From the cell containing the given text, extract its center point as (X, Y) coordinate. 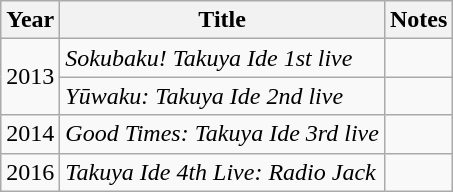
Year (30, 20)
Yūwaku: Takuya Ide 2nd live (222, 96)
2013 (30, 77)
Notes (418, 20)
2014 (30, 134)
Title (222, 20)
2016 (30, 172)
Good Times: Takuya Ide 3rd live (222, 134)
Sokubaku! Takuya Ide 1st live (222, 58)
Takuya Ide 4th Live: Radio Jack (222, 172)
